Return [X, Y] of the center of cell containing provided text 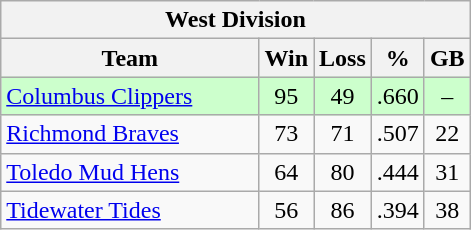
Loss [343, 58]
% [398, 58]
56 [286, 210]
Win [286, 58]
Tidewater Tides [130, 210]
– [447, 96]
.507 [398, 134]
GB [447, 58]
22 [447, 134]
95 [286, 96]
31 [447, 172]
Team [130, 58]
86 [343, 210]
64 [286, 172]
.660 [398, 96]
73 [286, 134]
.444 [398, 172]
38 [447, 210]
.394 [398, 210]
71 [343, 134]
Toledo Mud Hens [130, 172]
Columbus Clippers [130, 96]
49 [343, 96]
West Division [236, 20]
Richmond Braves [130, 134]
80 [343, 172]
